Capture the cell that displays the provided text and extract its [x, y] central coordinate. 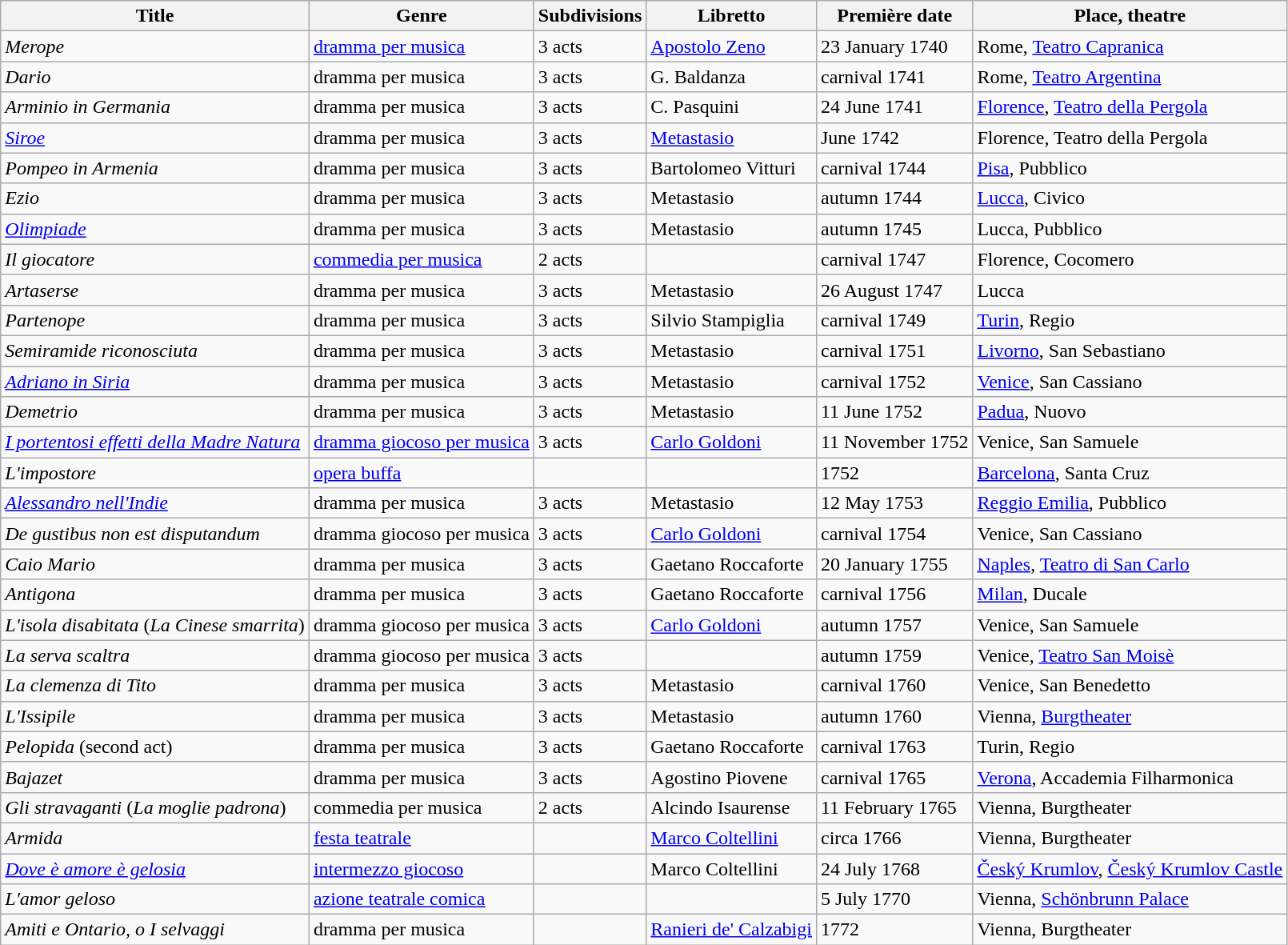
11 February 1765 [894, 807]
Pompeo in Armenia [155, 168]
Lucca [1130, 290]
autumn 1759 [894, 655]
Il giocatore [155, 259]
Alcindo Isaurense [731, 807]
I portentosi effetti della Madre Natura [155, 442]
Olimpiade [155, 229]
circa 1766 [894, 838]
Padua, Nuovo [1130, 412]
Libretto [731, 16]
La clemenza di Tito [155, 686]
Reggio Emilia, Pubblico [1130, 503]
festa teatrale [421, 838]
Rome, Teatro Capranica [1130, 46]
24 June 1741 [894, 107]
Silvio Stampiglia [731, 320]
Milan, Ducale [1130, 595]
Siroe [155, 138]
carnival 1747 [894, 259]
carnival 1763 [894, 747]
Vienna, Schönbrunn Palace [1130, 899]
Title [155, 16]
23 January 1740 [894, 46]
autumn 1760 [894, 716]
1752 [894, 473]
Verona, Accademia Filharmonica [1130, 777]
Dove è amore è gelosia [155, 868]
June 1742 [894, 138]
Bartolomeo Vitturi [731, 168]
Lucca, Pubblico [1130, 229]
Demetrio [155, 412]
Dario [155, 77]
carnival 1751 [894, 350]
C. Pasquini [731, 107]
autumn 1757 [894, 625]
L'impostore [155, 473]
La serva scaltra [155, 655]
Semiramide riconosciuta [155, 350]
De gustibus non est disputandum [155, 534]
12 May 1753 [894, 503]
Pisa, Pubblico [1130, 168]
Lucca, Civico [1130, 198]
carnival 1752 [894, 382]
Venice, San Benedetto [1130, 686]
L'amor geloso [155, 899]
Gli stravaganti (La moglie padrona) [155, 807]
Armida [155, 838]
carnival 1754 [894, 534]
carnival 1760 [894, 686]
Artaserse [155, 290]
Agostino Piovene [731, 777]
Livorno, San Sebastiano [1130, 350]
Genre [421, 16]
Sub­divisions [590, 16]
5 July 1770 [894, 899]
opera buffa [421, 473]
Rome, Teatro Argentina [1130, 77]
Apostolo Zeno [731, 46]
L'Issipile [155, 716]
Alessandro nell'Indie [155, 503]
Ranieri de' Calzabigi [731, 930]
24 July 1768 [894, 868]
11 November 1752 [894, 442]
Amiti e Ontario, o I selvaggi [155, 930]
Pelopida (second act) [155, 747]
Ezio [155, 198]
Place, theatre [1130, 16]
20 January 1755 [894, 564]
azione teatrale comica [421, 899]
carnival 1749 [894, 320]
Barcelona, Santa Cruz [1130, 473]
1772 [894, 930]
Antigona [155, 595]
carnival 1765 [894, 777]
11 June 1752 [894, 412]
Venice, Teatro San Moisè [1130, 655]
Merope [155, 46]
Caio Mario [155, 564]
carnival 1744 [894, 168]
G. Baldanza [731, 77]
Adriano in Siria [155, 382]
Naples, Teatro di San Carlo [1130, 564]
autumn 1744 [894, 198]
Bajazet [155, 777]
carnival 1756 [894, 595]
carnival 1741 [894, 77]
Première date [894, 16]
autumn 1745 [894, 229]
intermezzo giocoso [421, 868]
L'isola disabitata (La Cinese smarrita) [155, 625]
Český Krumlov, Český Krumlov Castle [1130, 868]
Arminio in Germania [155, 107]
Florence, Cocomero [1130, 259]
26 August 1747 [894, 290]
Partenope [155, 320]
